Capture the cell that displays the provided text and extract its [X, Y] central coordinate. 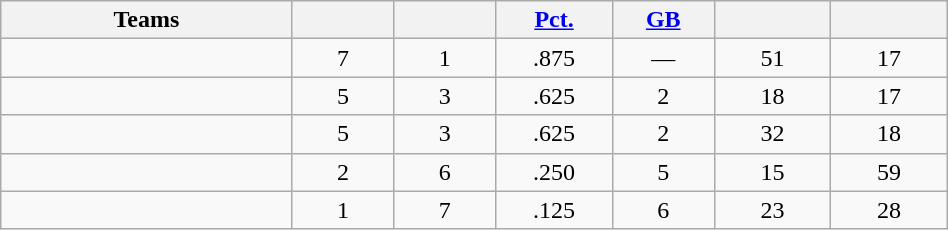
59 [890, 172]
23 [772, 210]
28 [890, 210]
.875 [554, 58]
51 [772, 58]
.250 [554, 172]
Pct. [554, 20]
Teams [146, 20]
— [663, 58]
.125 [554, 210]
32 [772, 134]
GB [663, 20]
15 [772, 172]
